Determine the (x, y) coordinate at the center of the cell enclosing the given text.  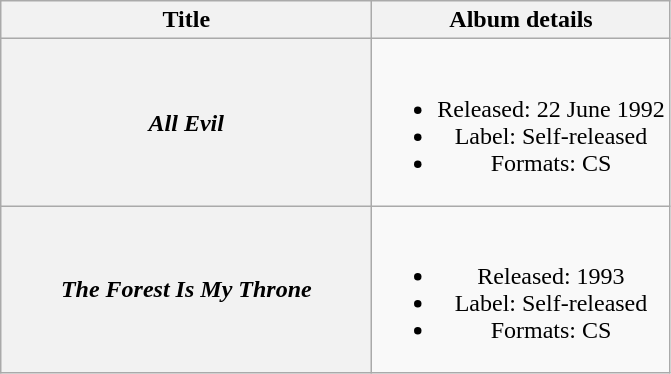
Album details (521, 20)
The Forest Is My Throne (186, 290)
Released: 1993Label: Self-releasedFormats: CS (521, 290)
All Evil (186, 122)
Title (186, 20)
Released: 22 June 1992Label: Self-releasedFormats: CS (521, 122)
